For the text-containing cell, return its midpoint in (X, Y) coordinate format. 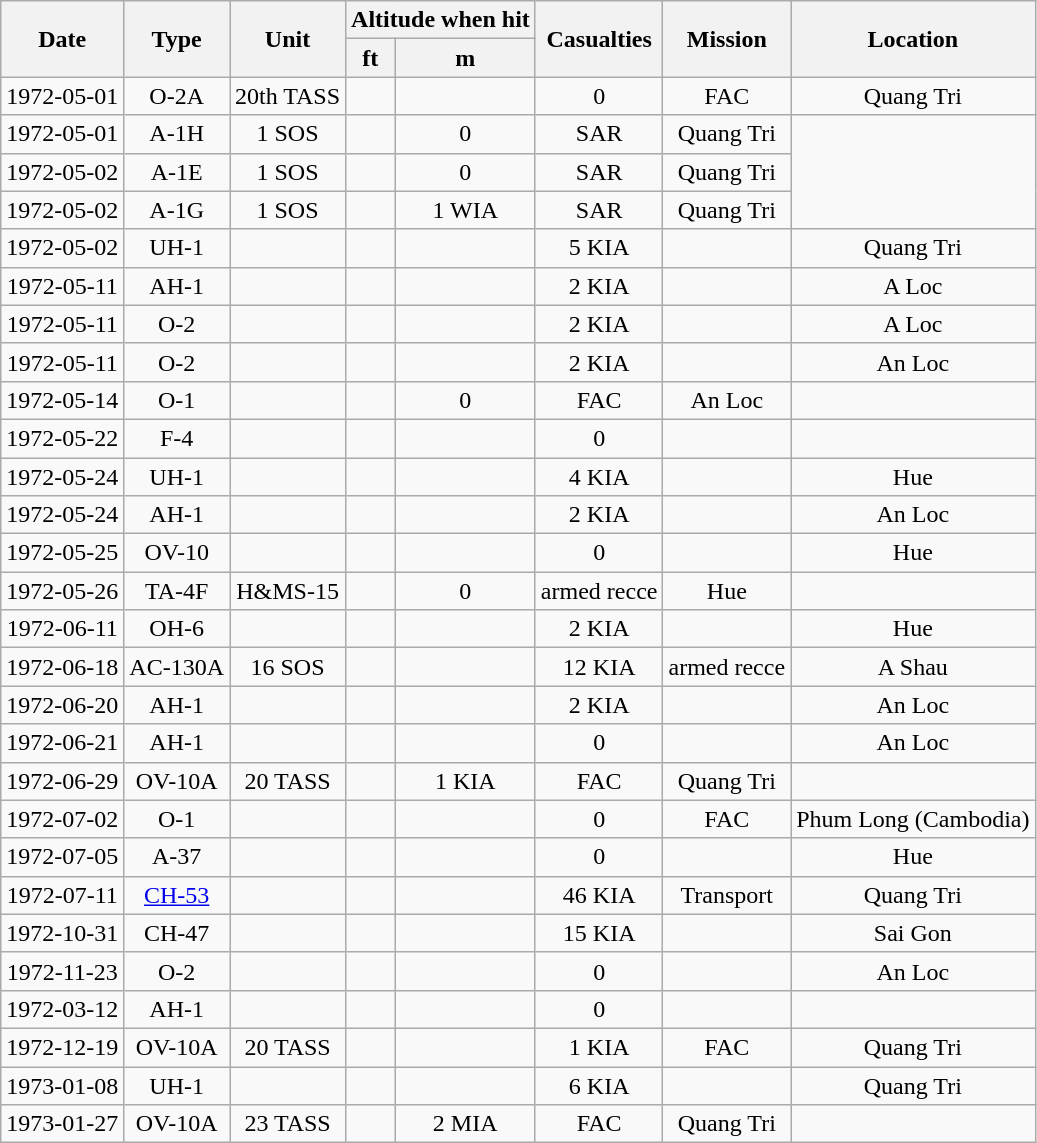
CH-47 (177, 933)
46 KIA (599, 895)
O-2A (177, 96)
H&MS-15 (288, 591)
1972-05-22 (62, 438)
A-37 (177, 857)
1973-01-27 (62, 1124)
A-1H (177, 134)
Type (177, 39)
23 TASS (288, 1124)
1972-06-20 (62, 705)
Date (62, 39)
A-1G (177, 210)
1972-11-23 (62, 971)
1972-12-19 (62, 1047)
Unit (288, 39)
16 SOS (288, 667)
ft (371, 58)
1972-05-25 (62, 553)
A Shau (913, 667)
1972-06-18 (62, 667)
1972-07-11 (62, 895)
1972-10-31 (62, 933)
Mission (727, 39)
CH-53 (177, 895)
1972-05-14 (62, 400)
2 MIA (465, 1124)
1972-06-11 (62, 629)
5 KIA (599, 248)
m (465, 58)
6 KIA (599, 1085)
Casualties (599, 39)
20th TASS (288, 96)
1972-07-05 (62, 857)
1972-05-26 (62, 591)
12 KIA (599, 667)
TA-4F (177, 591)
Sai Gon (913, 933)
1972-06-21 (62, 743)
OV-10 (177, 553)
OH-6 (177, 629)
F-4 (177, 438)
A-1E (177, 172)
Altitude when hit (441, 20)
AC-130A (177, 667)
Phum Long (Cambodia) (913, 819)
Location (913, 39)
1972-03-12 (62, 1009)
1 WIA (465, 210)
1972-06-29 (62, 781)
15 KIA (599, 933)
4 KIA (599, 477)
Transport (727, 895)
1973-01-08 (62, 1085)
1972-07-02 (62, 819)
